Extract the (x, y) coordinate from the center of the cell holding the provided text.  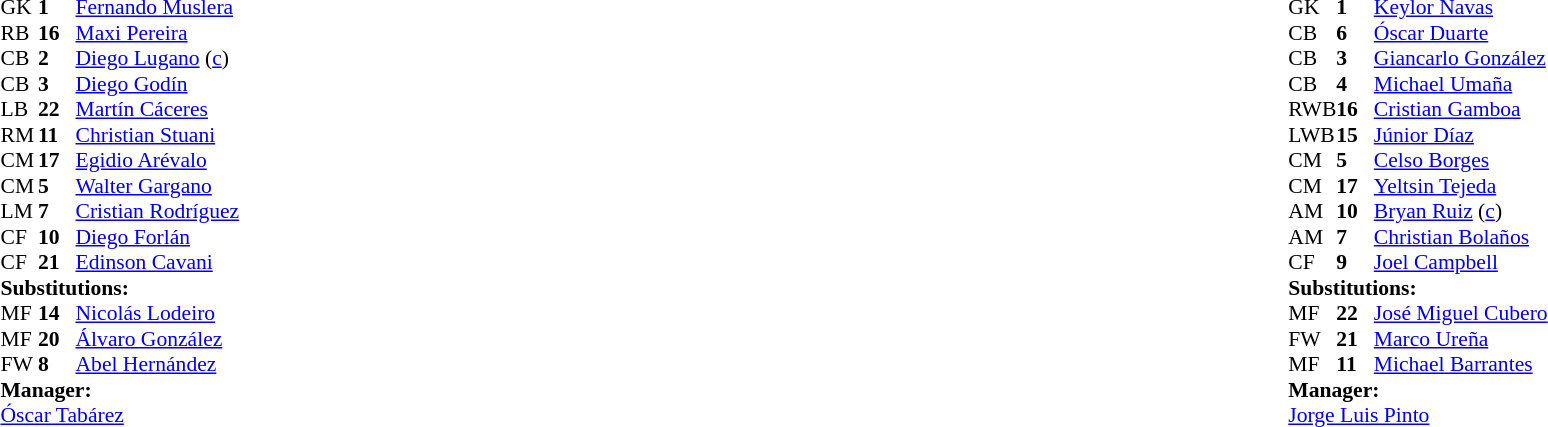
Giancarlo González (1461, 59)
Óscar Duarte (1461, 33)
Marco Ureña (1461, 339)
15 (1355, 135)
José Miguel Cubero (1461, 313)
Abel Hernández (158, 365)
Cristian Gamboa (1461, 109)
RWB (1312, 109)
LB (19, 109)
Christian Stuani (158, 135)
Diego Godín (158, 84)
LM (19, 211)
6 (1355, 33)
Júnior Díaz (1461, 135)
Yeltsin Tejeda (1461, 186)
RM (19, 135)
LWB (1312, 135)
Álvaro González (158, 339)
Walter Gargano (158, 186)
Egidio Arévalo (158, 161)
RB (19, 33)
Nicolás Lodeiro (158, 313)
Edinson Cavani (158, 263)
Celso Borges (1461, 161)
Diego Lugano (c) (158, 59)
Diego Forlán (158, 237)
Bryan Ruiz (c) (1461, 211)
8 (57, 365)
14 (57, 313)
Michael Umaña (1461, 84)
9 (1355, 263)
Michael Barrantes (1461, 365)
Martín Cáceres (158, 109)
4 (1355, 84)
Christian Bolaños (1461, 237)
20 (57, 339)
Maxi Pereira (158, 33)
Cristian Rodríguez (158, 211)
2 (57, 59)
Joel Campbell (1461, 263)
